Provide the (x, y) coordinate of the cell's center where the given text is located.  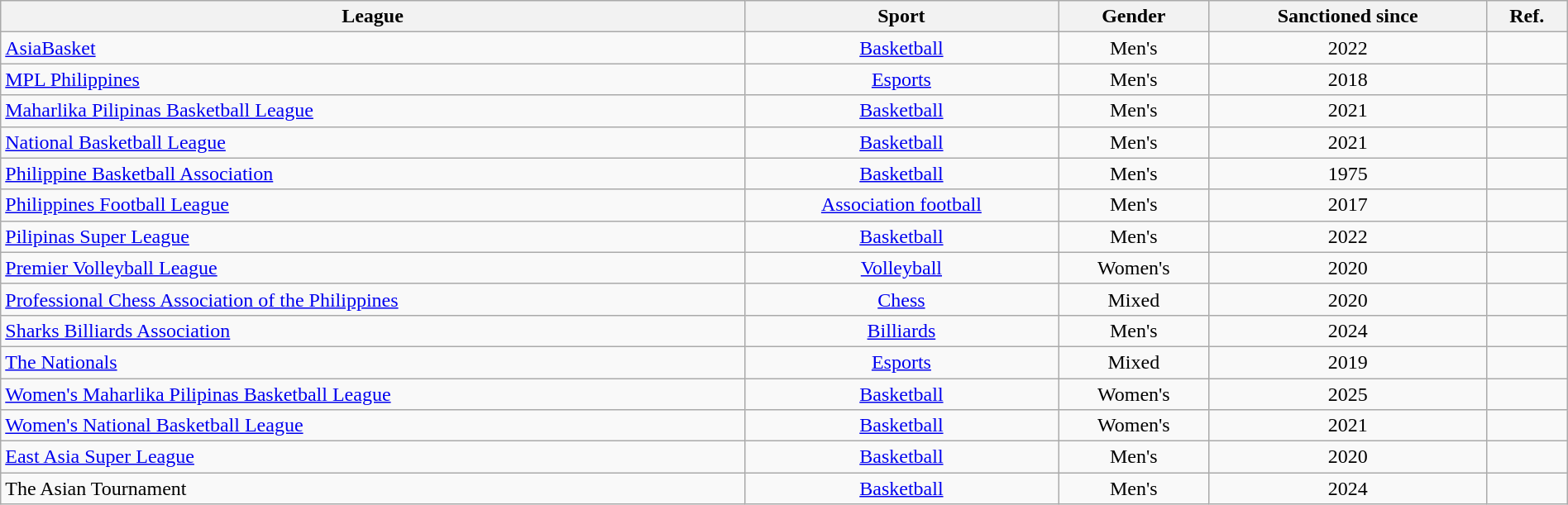
2025 (1348, 394)
Gender (1135, 17)
Volleyball (901, 268)
Maharlika Pilipinas Basketball League (373, 111)
Sanctioned since (1348, 17)
2017 (1348, 205)
Chess (901, 299)
Women's National Basketball League (373, 426)
Ref. (1527, 17)
Association football (901, 205)
Professional Chess Association of the Philippines (373, 299)
Sharks Billiards Association (373, 331)
1975 (1348, 174)
MPL Philippines (373, 79)
2018 (1348, 79)
Philippine Basketball Association (373, 174)
East Asia Super League (373, 457)
League (373, 17)
Sport (901, 17)
AsiaBasket (373, 48)
Women's Maharlika Pilipinas Basketball League (373, 394)
Billiards (901, 331)
2019 (1348, 362)
Pilipinas Super League (373, 236)
Philippines Football League (373, 205)
The Nationals (373, 362)
The Asian Tournament (373, 488)
Premier Volleyball League (373, 268)
National Basketball League (373, 142)
